Return the [x, y] coordinate for the center point of the cell that contains the specified text.  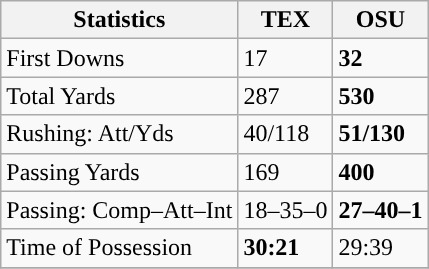
Passing Yards [120, 172]
32 [380, 58]
Total Yards [120, 96]
Rushing: Att/Yds [120, 134]
287 [286, 96]
Statistics [120, 20]
18–35–0 [286, 210]
OSU [380, 20]
Time of Possession [120, 248]
17 [286, 58]
Passing: Comp–Att–Int [120, 210]
400 [380, 172]
169 [286, 172]
51/130 [380, 134]
27–40–1 [380, 210]
TEX [286, 20]
29:39 [380, 248]
30:21 [286, 248]
530 [380, 96]
40/118 [286, 134]
First Downs [120, 58]
